For the text-containing cell, return its midpoint in (x, y) coordinate format. 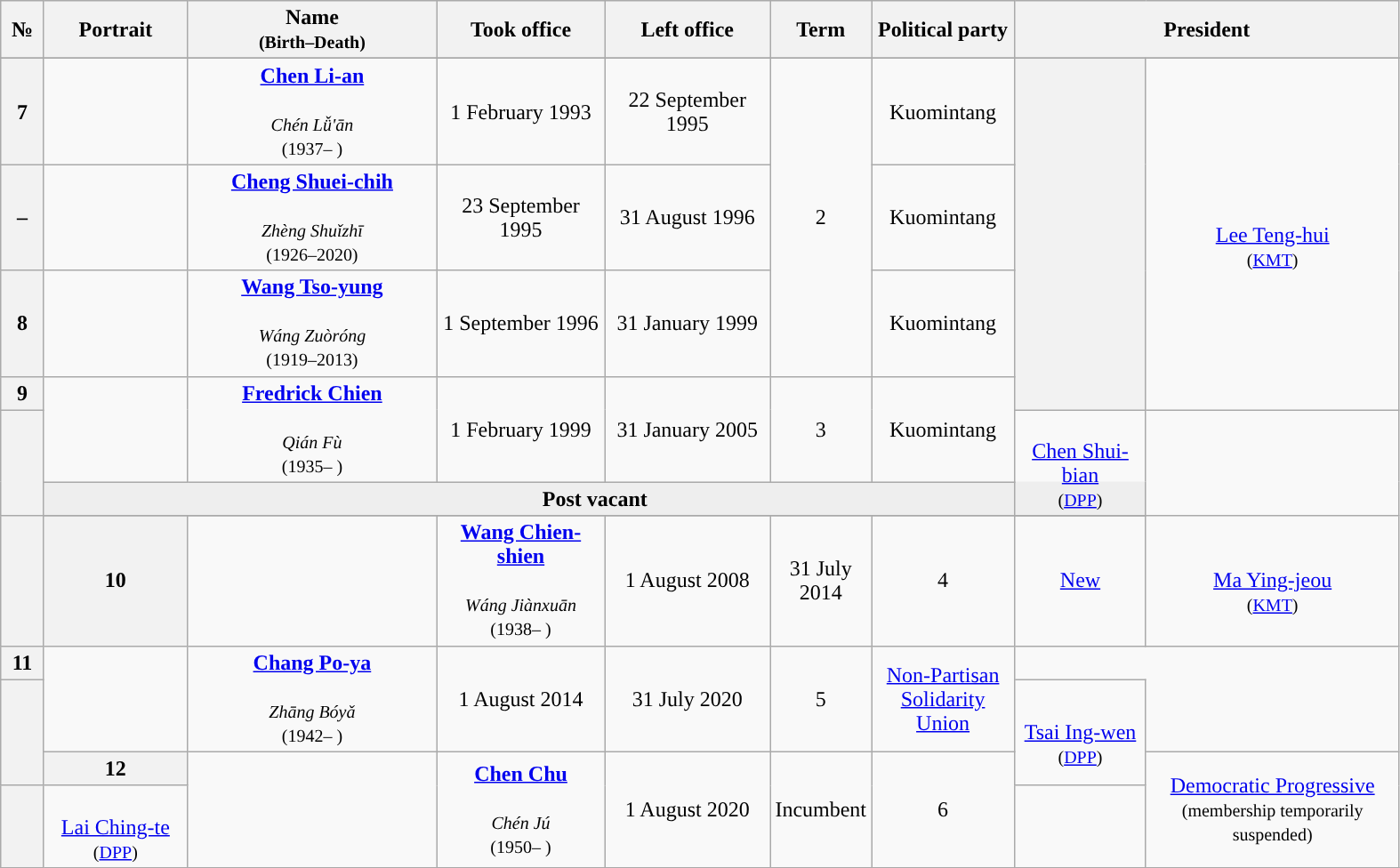
Tsai Ing-wen(DPP) (1081, 733)
Fredrick ChienQián Fù(1935– ) (311, 429)
Ma Ying-jeou(KMT) (1272, 581)
31 January 1999 (688, 324)
Lai Ching-te(DPP) (116, 826)
– (23, 217)
6 (943, 809)
8 (23, 324)
12 (116, 768)
10 (116, 581)
1 September 1996 (520, 324)
Chen ChuChén Jú(1950– ) (520, 809)
Left office (688, 30)
№ (23, 30)
1 August 2014 (520, 699)
22 September 1995 (688, 112)
31 July 2014 (821, 581)
Term (821, 30)
1 August 2008 (688, 581)
Portrait (116, 30)
23 September 1995 (520, 217)
Took office (520, 30)
31 January 2005 (688, 429)
Non-Partisan Solidarity Union (943, 699)
Chen Li-anChén Lǚ'ān(1937– ) (311, 112)
7 (23, 112)
Cheng Shuei-chihZhèng Shuǐzhī(1926–2020) (311, 217)
4 (943, 581)
Name(Birth–Death) (311, 30)
11 (23, 663)
Chen Shui-bian(DPP) (1081, 462)
3 (821, 429)
Political party (943, 30)
31 July 2020 (688, 699)
Wang Chien-shienWáng Jiànxuān(1938– ) (520, 581)
31 August 1996 (688, 217)
Democratic Progressive (membership temporarily suspended) (1272, 809)
1 February 1999 (520, 429)
Lee Teng-hui(KMT) (1272, 235)
2 (821, 217)
Chang Po-yaZhāng Bóyǎ(1942– ) (311, 699)
Post vacant (594, 499)
President (1207, 30)
1 February 1993 (520, 112)
5 (821, 699)
1 August 2020 (688, 809)
Wang Tso-yungWáng Zuòróng(1919–2013) (311, 324)
New (1081, 581)
9 (23, 393)
Incumbent (821, 809)
